Return the (x, y) coordinate for the center point of the cell that contains the specified text.  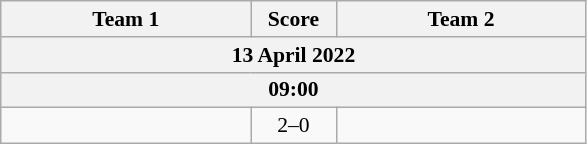
Team 1 (126, 19)
Score (294, 19)
Team 2 (461, 19)
13 April 2022 (294, 55)
2–0 (294, 126)
09:00 (294, 90)
